For the text-containing cell, return its midpoint in (X, Y) coordinate format. 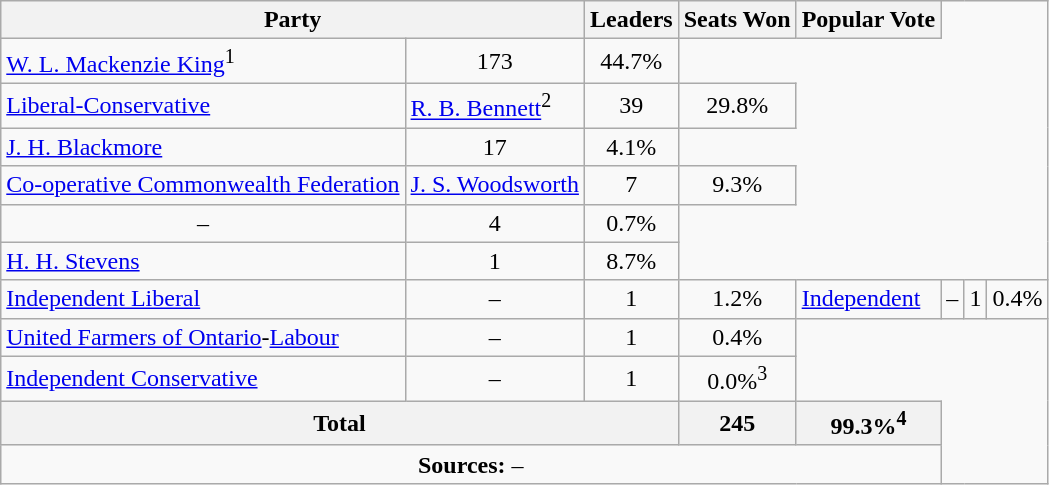
1.2% (737, 299)
39 (631, 106)
Co-operative Commonwealth Federation (203, 185)
Seats Won (737, 20)
0.7% (631, 223)
H. H. Stevens (203, 261)
0.0%3 (737, 378)
Independent Conservative (203, 378)
8.7% (631, 261)
Sources: – (471, 464)
Total (340, 424)
Liberal-Conservative (203, 106)
4 (494, 223)
99.3%4 (868, 424)
44.7% (631, 62)
J. H. Blackmore (203, 147)
Independent Liberal (203, 299)
7 (631, 185)
Leaders (631, 20)
17 (494, 147)
4.1% (631, 147)
United Farmers of Ontario-Labour (203, 337)
173 (494, 62)
245 (737, 424)
R. B. Bennett2 (494, 106)
Party (293, 20)
Independent (868, 299)
W. L. Mackenzie King1 (203, 62)
9.3% (737, 185)
29.8% (737, 106)
J. S. Woodsworth (494, 185)
Popular Vote (868, 20)
